Detect which cell encompasses the target text, then output its (X, Y) center coordinate. 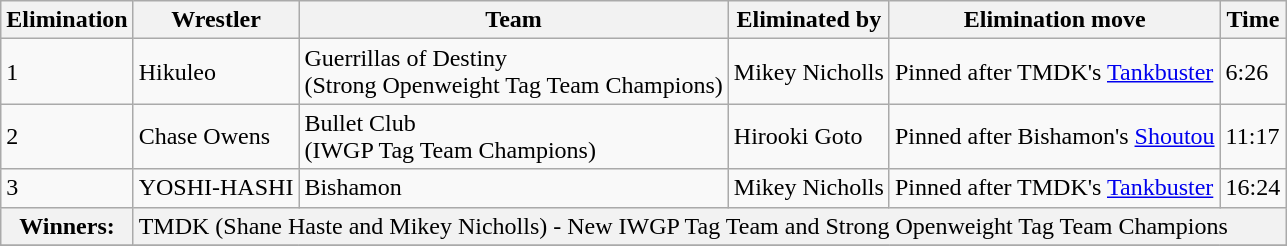
Time (1253, 20)
Team (514, 20)
Guerrillas of Destiny(Strong Openweight Tag Team Champions) (514, 72)
Hirooki Goto (808, 136)
16:24 (1253, 188)
Pinned after Bishamon's Shoutou (1054, 136)
6:26 (1253, 72)
Winners: (67, 226)
TMDK (Shane Haste and Mikey Nicholls) - New IWGP Tag Team and Strong Openweight Tag Team Champions (710, 226)
Elimination move (1054, 20)
Eliminated by (808, 20)
Hikuleo (216, 72)
Chase Owens (216, 136)
Wrestler (216, 20)
1 (67, 72)
Bullet Club(IWGP Tag Team Champions) (514, 136)
YOSHI-HASHI (216, 188)
2 (67, 136)
Bishamon (514, 188)
3 (67, 188)
11:17 (1253, 136)
Elimination (67, 20)
